Return [x, y] of the center of cell containing provided text 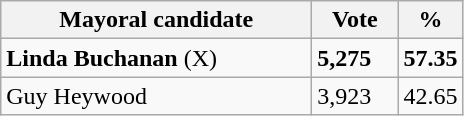
Guy Heywood [156, 96]
42.65 [430, 96]
3,923 [355, 96]
57.35 [430, 58]
% [430, 20]
5,275 [355, 58]
Linda Buchanan (X) [156, 58]
Vote [355, 20]
Mayoral candidate [156, 20]
